Find where the given text appears and provide that cell's center as [x, y] coordinate. 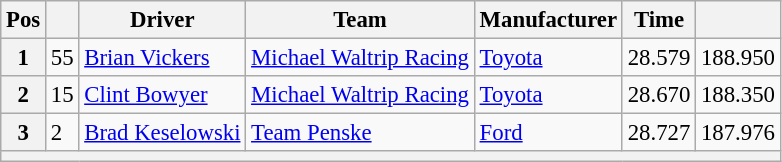
28.670 [658, 95]
Brian Vickers [162, 58]
187.976 [738, 133]
Brad Keselowski [162, 133]
Team [360, 20]
Team Penske [360, 133]
188.950 [738, 58]
55 [62, 58]
188.350 [738, 95]
3 [24, 133]
Manufacturer [548, 20]
15 [62, 95]
Pos [24, 20]
Clint Bowyer [162, 95]
Driver [162, 20]
1 [24, 58]
28.727 [658, 133]
Time [658, 20]
28.579 [658, 58]
Ford [548, 133]
